Capture the cell that displays the provided text and extract its (x, y) central coordinate. 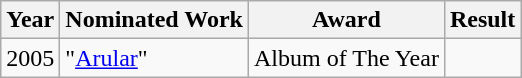
Year (30, 20)
Result (482, 20)
2005 (30, 58)
Nominated Work (154, 20)
Award (346, 20)
Album of The Year (346, 58)
"Arular" (154, 58)
